Provide the [X, Y] coordinate of the cell's center where the given text is located.  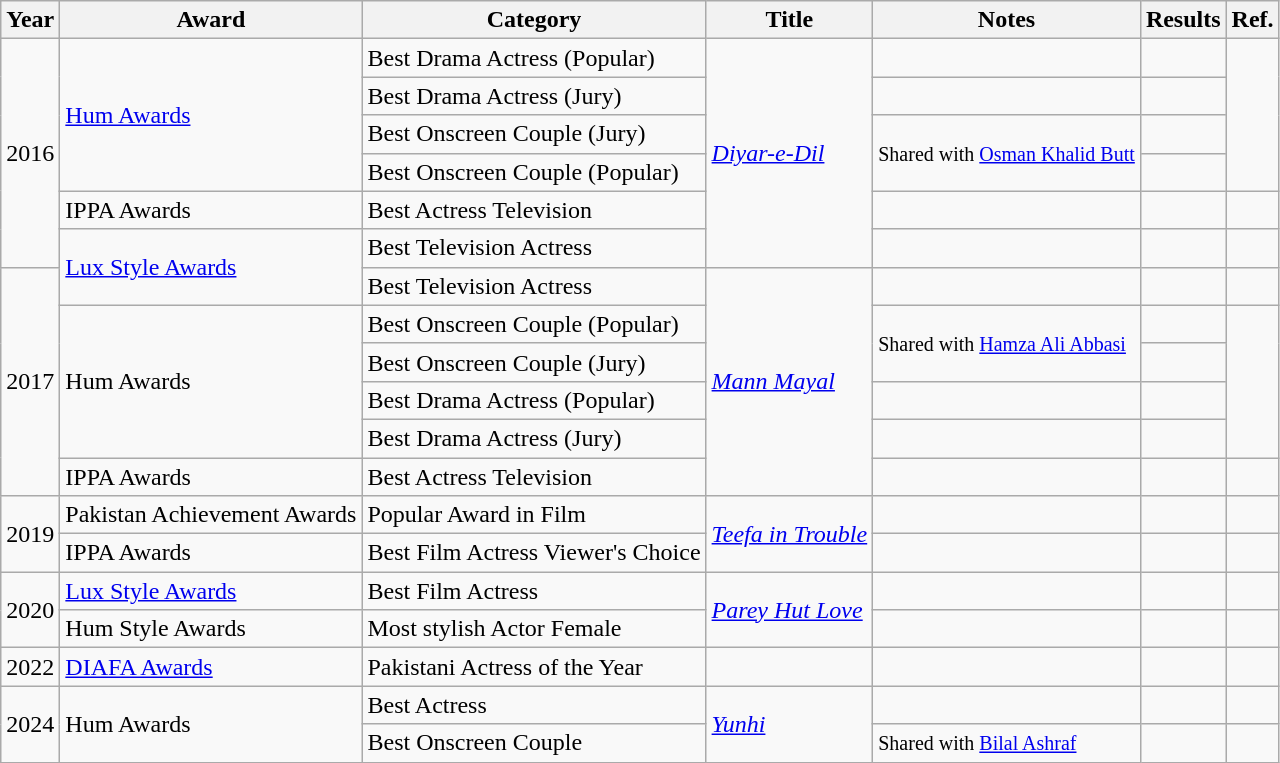
Year [30, 20]
Results [1183, 20]
2016 [30, 153]
Hum Style Awards [211, 629]
Title [790, 20]
Pakistan Achievement Awards [211, 515]
2020 [30, 610]
2019 [30, 534]
Shared with Hamza Ali Abbasi [1007, 343]
Notes [1007, 20]
DIAFA Awards [211, 667]
Ref. [1252, 20]
Shared with Osman Khalid Butt [1007, 153]
Diyar-e-Dil [790, 153]
Category [534, 20]
Parey Hut Love [790, 610]
Mann Mayal [790, 381]
Teefa in Trouble [790, 534]
Award [211, 20]
Shared with Bilal Ashraf [1007, 743]
2024 [30, 724]
Best Film Actress Viewer's Choice [534, 553]
Most stylish Actor Female [534, 629]
2022 [30, 667]
Best Actress [534, 705]
Yunhi [790, 724]
Best Onscreen Couple [534, 743]
Best Film Actress [534, 591]
Popular Award in Film [534, 515]
Pakistani Actress of the Year [534, 667]
2017 [30, 381]
